Return [x, y] of the center of cell containing provided text 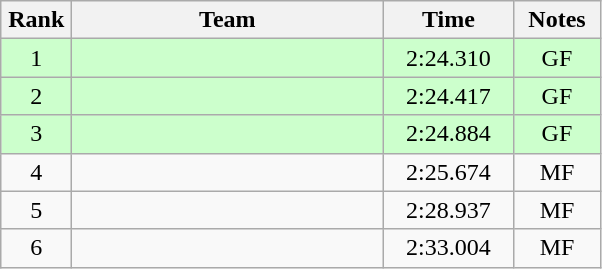
2:24.884 [448, 134]
4 [36, 172]
Notes [557, 20]
2:33.004 [448, 248]
5 [36, 210]
2:25.674 [448, 172]
2:28.937 [448, 210]
Team [228, 20]
Time [448, 20]
2:24.417 [448, 96]
1 [36, 58]
3 [36, 134]
Rank [36, 20]
2 [36, 96]
2:24.310 [448, 58]
6 [36, 248]
